Output the [X, Y] coordinate of the center of the cell containing the given text.  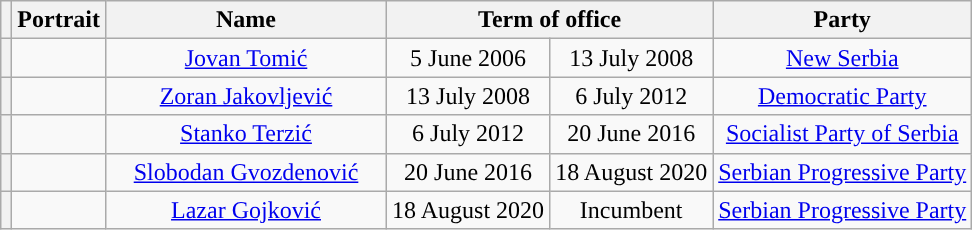
Lazar Gojković [246, 210]
Democratic Party [842, 96]
New Serbia [842, 58]
5 June 2006 [468, 58]
Name [246, 20]
Socialist Party of Serbia [842, 134]
Portrait [59, 20]
Incumbent [632, 210]
Party [842, 20]
Slobodan Gvozdenović [246, 172]
Jovan Tomić [246, 58]
Zoran Jakovljević [246, 96]
Term of office [550, 20]
Stanko Terzić [246, 134]
